Locate the cell with the specified text and output its [X, Y] center coordinate. 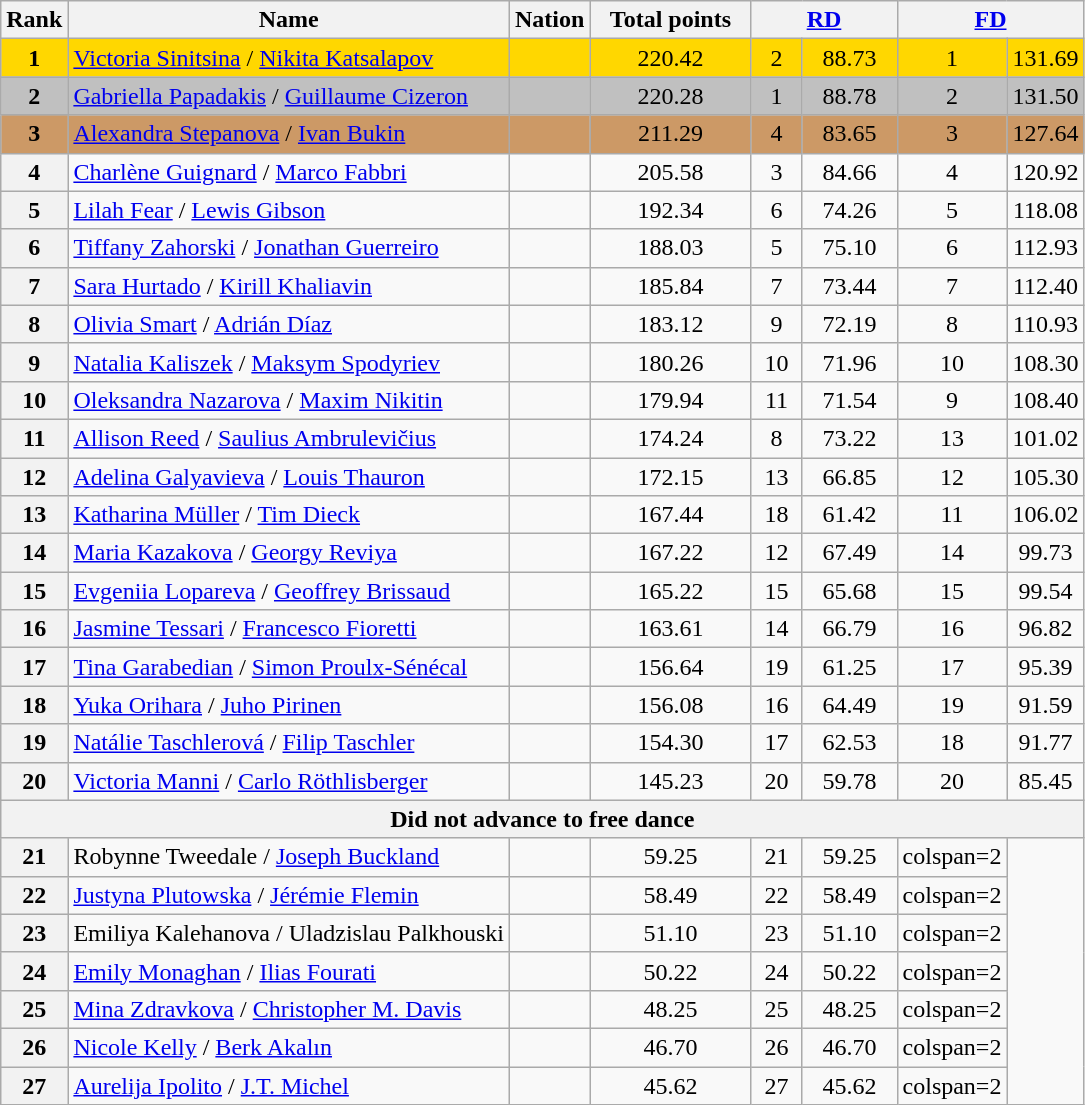
Tina Garabedian / Simon Proulx-Sénécal [289, 667]
61.42 [850, 515]
192.34 [670, 210]
Sara Hurtado / Kirill Khaliavin [289, 286]
71.54 [850, 400]
61.25 [850, 667]
72.19 [850, 324]
154.30 [670, 743]
Aurelija Ipolito / J.T. Michel [289, 1085]
211.29 [670, 134]
112.40 [1046, 286]
Adelina Galyavieva / Louis Thauron [289, 477]
183.12 [670, 324]
156.08 [670, 705]
131.69 [1046, 58]
105.30 [1046, 477]
99.54 [1046, 591]
165.22 [670, 591]
88.73 [850, 58]
120.92 [1046, 172]
220.42 [670, 58]
Total points [670, 20]
88.78 [850, 96]
167.22 [670, 553]
Lilah Fear / Lewis Gibson [289, 210]
Emiliya Kalehanova / Uladzislau Palkhouski [289, 933]
Justyna Plutowska / Jérémie Flemin [289, 895]
99.73 [1046, 553]
106.02 [1046, 515]
180.26 [670, 362]
Nation [549, 20]
Robynne Tweedale / Joseph Buckland [289, 857]
62.53 [850, 743]
108.30 [1046, 362]
174.24 [670, 438]
Nicole Kelly / Berk Akalın [289, 1047]
Emily Monaghan / Ilias Fourati [289, 971]
Natalia Kaliszek / Maksym Spodyriev [289, 362]
65.68 [850, 591]
RD [824, 20]
95.39 [1046, 667]
188.03 [670, 248]
101.02 [1046, 438]
59.78 [850, 781]
Gabriella Papadakis / Guillaume Cizeron [289, 96]
66.85 [850, 477]
FD [990, 20]
71.96 [850, 362]
96.82 [1046, 629]
Name [289, 20]
112.93 [1046, 248]
Charlène Guignard / Marco Fabbri [289, 172]
163.61 [670, 629]
66.79 [850, 629]
172.15 [670, 477]
Tiffany Zahorski / Jonathan Guerreiro [289, 248]
73.44 [850, 286]
118.08 [1046, 210]
91.59 [1046, 705]
Rank [34, 20]
156.64 [670, 667]
Maria Kazakova / Georgy Reviya [289, 553]
145.23 [670, 781]
Yuka Orihara / Juho Pirinen [289, 705]
Jasmine Tessari / Francesco Fioretti [289, 629]
75.10 [850, 248]
84.66 [850, 172]
64.49 [850, 705]
74.26 [850, 210]
Did not advance to free dance [542, 819]
67.49 [850, 553]
85.45 [1046, 781]
Natálie Taschlerová / Filip Taschler [289, 743]
108.40 [1046, 400]
Alexandra Stepanova / Ivan Bukin [289, 134]
167.44 [670, 515]
179.94 [670, 400]
Mina Zdravkova / Christopher M. Davis [289, 1009]
127.64 [1046, 134]
110.93 [1046, 324]
Victoria Sinitsina / Nikita Katsalapov [289, 58]
73.22 [850, 438]
Allison Reed / Saulius Ambrulevičius [289, 438]
220.28 [670, 96]
Olivia Smart / Adrián Díaz [289, 324]
Katharina Müller / Tim Dieck [289, 515]
205.58 [670, 172]
131.50 [1046, 96]
83.65 [850, 134]
Victoria Manni / Carlo Röthlisberger [289, 781]
91.77 [1046, 743]
Oleksandra Nazarova / Maxim Nikitin [289, 400]
185.84 [670, 286]
Evgeniia Lopareva / Geoffrey Brissaud [289, 591]
